Provide the (X, Y) coordinate of the cell's center where the given text is located.  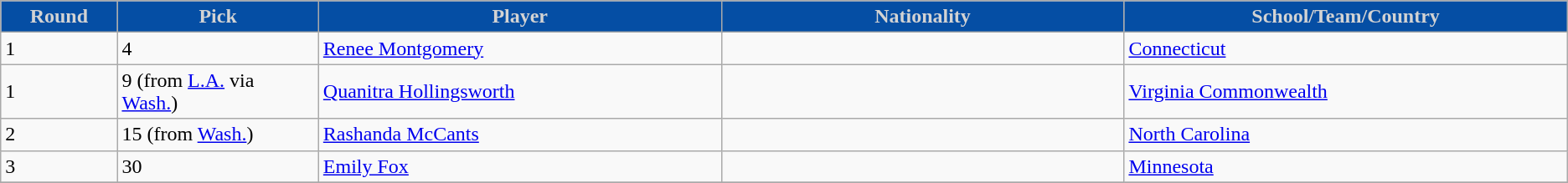
30 (218, 166)
3 (59, 166)
2 (59, 135)
Renee Montgomery (519, 48)
School/Team/Country (1345, 17)
North Carolina (1345, 135)
Rashanda McCants (519, 135)
Emily Fox (519, 166)
Minnesota (1345, 166)
Virginia Commonwealth (1345, 92)
Quanitra Hollingsworth (519, 92)
9 (from L.A. via Wash.) (218, 92)
Player (519, 17)
Nationality (923, 17)
Pick (218, 17)
Round (59, 17)
Connecticut (1345, 48)
4 (218, 48)
15 (from Wash.) (218, 135)
